Locate the cell with the specified text and output its (X, Y) center coordinate. 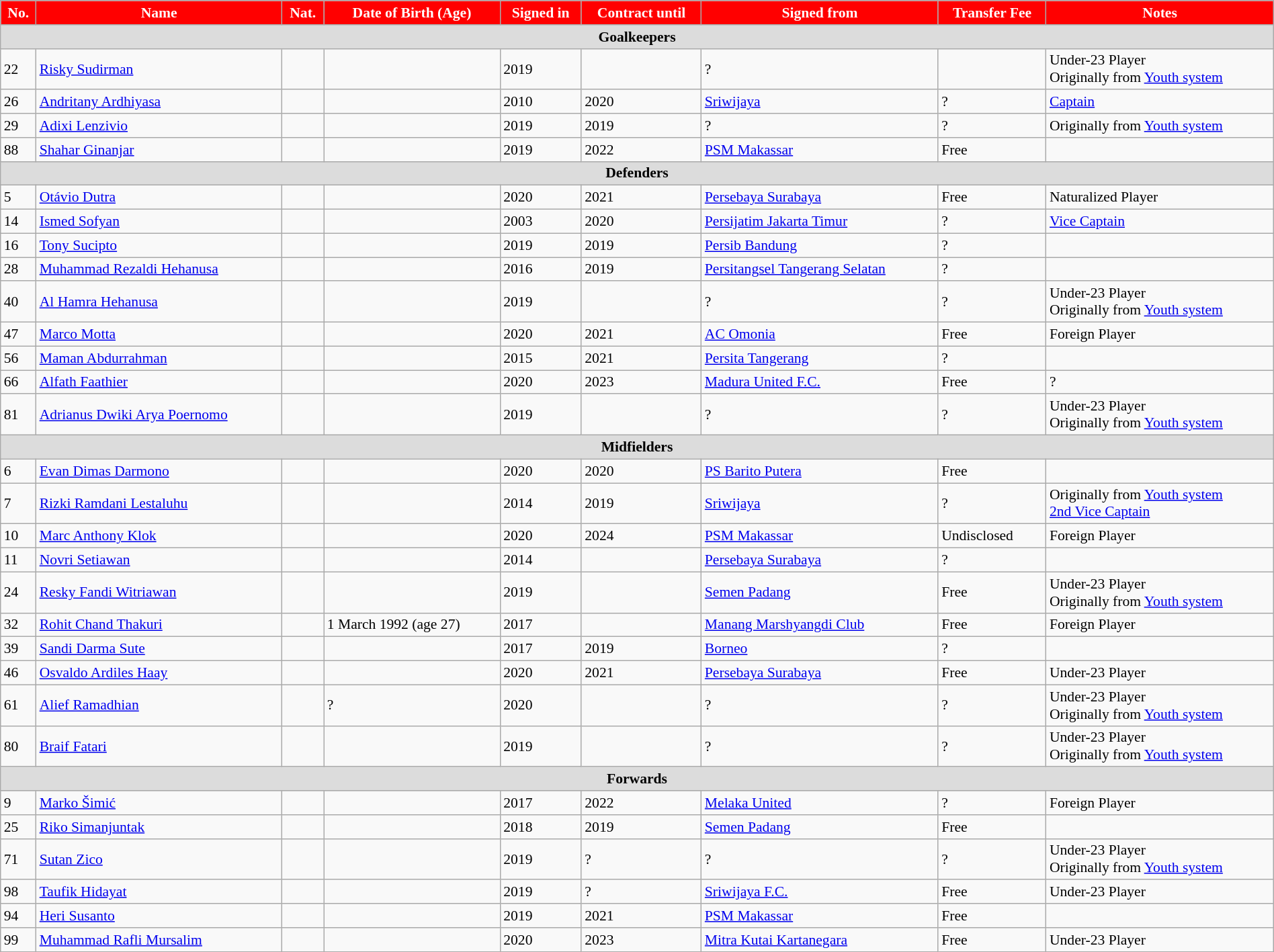
11 (19, 560)
2024 (641, 536)
Name (159, 13)
39 (19, 649)
Sandi Darma Sute (159, 649)
Signed from (820, 13)
Sriwijaya F.C. (820, 892)
Taufik Hidayat (159, 892)
Tony Sucipto (159, 245)
5 (19, 198)
Resky Fandi Witriawan (159, 593)
Melaka United (820, 803)
Muhammad Rafli Mursalim (159, 940)
28 (19, 269)
26 (19, 102)
99 (19, 940)
Originally from Youth system 2nd Vice Captain (1160, 504)
10 (19, 536)
40 (19, 302)
71 (19, 859)
Otávio Dutra (159, 198)
Notes (1160, 13)
Braif Fatari (159, 746)
98 (19, 892)
56 (19, 358)
2018 (540, 827)
Date of Birth (Age) (412, 13)
47 (19, 335)
Contract until (641, 13)
80 (19, 746)
Originally from Youth system (1160, 126)
Naturalized Player (1160, 198)
32 (19, 625)
88 (19, 150)
22 (19, 69)
Midfielders (637, 447)
Forwards (637, 779)
Novri Setiawan (159, 560)
16 (19, 245)
29 (19, 126)
Osvaldo Ardiles Haay (159, 673)
Evan Dimas Darmono (159, 471)
1 March 1992 (age 27) (412, 625)
66 (19, 382)
25 (19, 827)
PS Barito Putera (820, 471)
Mitra Kutai Kartanegara (820, 940)
Persita Tangerang (820, 358)
Riko Simanjuntak (159, 827)
Marc Anthony Klok (159, 536)
Shahar Ginanjar (159, 150)
Defenders (637, 173)
Al Hamra Hehanusa (159, 302)
2010 (540, 102)
Marco Motta (159, 335)
Madura United F.C. (820, 382)
Persib Bandung (820, 245)
81 (19, 415)
Captain (1160, 102)
2003 (540, 222)
Signed in (540, 13)
Goalkeepers (637, 37)
Alief Ramadhian (159, 705)
Risky Sudirman (159, 69)
9 (19, 803)
Nat. (303, 13)
Maman Abdurrahman (159, 358)
Persitangsel Tangerang Selatan (820, 269)
Adixi Lenzivio (159, 126)
7 (19, 504)
Andritany Ardhiyasa (159, 102)
2016 (540, 269)
Muhammad Rezaldi Hehanusa (159, 269)
Vice Captain (1160, 222)
24 (19, 593)
2015 (540, 358)
14 (19, 222)
Marko Šimić (159, 803)
Rizki Ramdani Lestaluhu (159, 504)
Manang Marshyangdi Club (820, 625)
Rohit Chand Thakuri (159, 625)
No. (19, 13)
Heri Susanto (159, 916)
Sutan Zico (159, 859)
Persijatim Jakarta Timur (820, 222)
Borneo (820, 649)
Alfath Faathier (159, 382)
94 (19, 916)
Ismed Sofyan (159, 222)
Undisclosed (992, 536)
46 (19, 673)
Adrianus Dwiki Arya Poernomo (159, 415)
Transfer Fee (992, 13)
AC Omonia (820, 335)
6 (19, 471)
61 (19, 705)
